From the cell containing the given text, extract its center point as [x, y] coordinate. 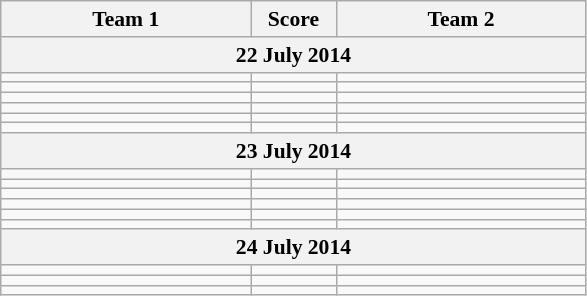
Team 1 [126, 19]
23 July 2014 [294, 151]
24 July 2014 [294, 248]
Team 2 [461, 19]
Score [294, 19]
22 July 2014 [294, 55]
